Detect which cell encompasses the target text, then output its [x, y] center coordinate. 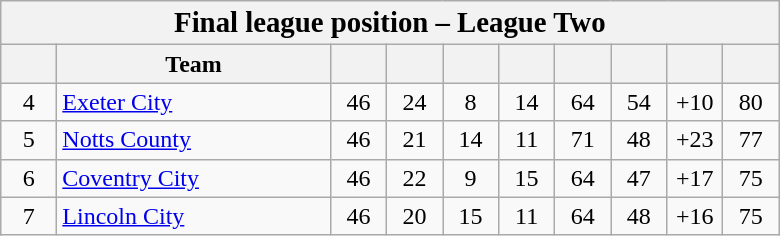
5 [29, 140]
54 [639, 102]
+23 [695, 140]
6 [29, 178]
+10 [695, 102]
Coventry City [194, 178]
+16 [695, 216]
Notts County [194, 140]
71 [583, 140]
Exeter City [194, 102]
9 [470, 178]
Final league position – League Two [390, 23]
47 [639, 178]
8 [470, 102]
4 [29, 102]
Team [194, 64]
80 [751, 102]
77 [751, 140]
22 [414, 178]
Lincoln City [194, 216]
7 [29, 216]
24 [414, 102]
20 [414, 216]
21 [414, 140]
+17 [695, 178]
